Search for the cell housing the specified text and yield its [X, Y] center coordinate. 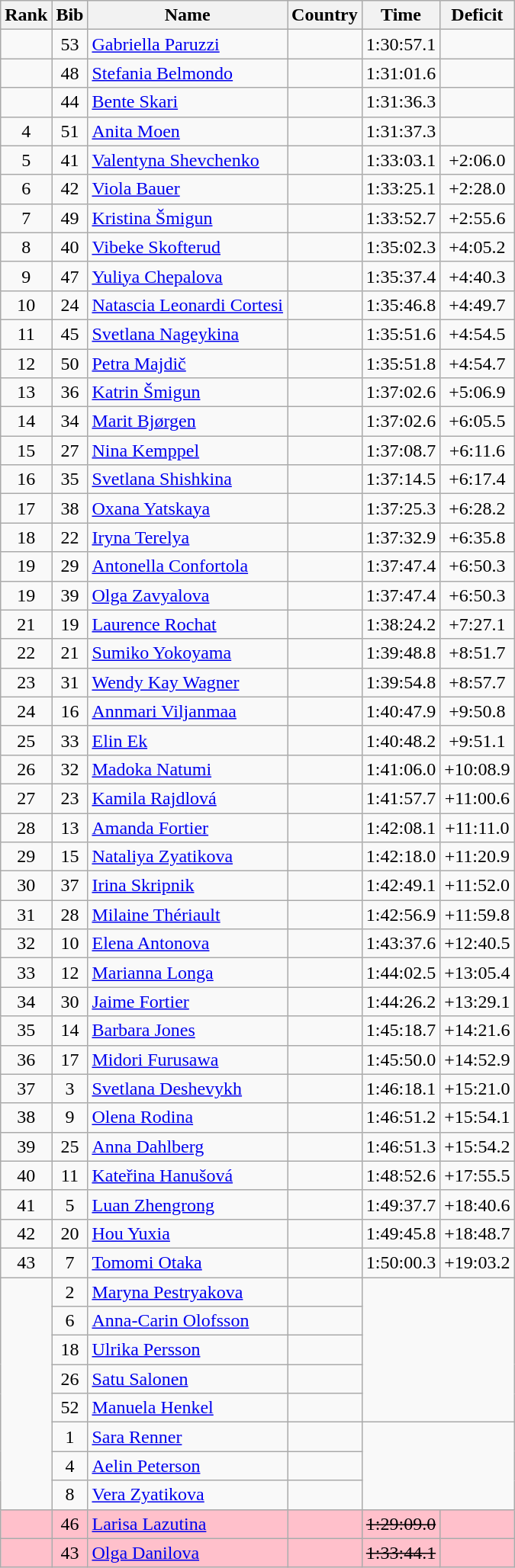
Kamila Rajdlová [188, 798]
Rank [26, 15]
+2:06.0 [478, 160]
+9:50.8 [478, 711]
Laurence Rochat [188, 624]
+6:17.4 [478, 479]
45 [70, 334]
Oxana Yatskaya [188, 508]
Petra Majdič [188, 364]
1:33:44.1 [401, 1553]
Elin Ek [188, 740]
Svetlana Deshevykh [188, 1089]
+14:52.9 [478, 1060]
Satu Salonen [188, 1379]
+5:06.9 [478, 393]
49 [70, 218]
1:33:25.1 [401, 189]
Vibeke Skofterud [188, 247]
Vera Zyatikova [188, 1495]
+19:03.2 [478, 1262]
+12:40.5 [478, 944]
Time [401, 15]
Gabriella Paruzzi [188, 44]
+8:57.7 [478, 682]
1:31:37.3 [401, 131]
Stefania Belmondo [188, 73]
1:49:37.7 [401, 1204]
Yuliya Chepalova [188, 276]
1:48:52.6 [401, 1175]
+2:28.0 [478, 189]
1:30:57.1 [401, 44]
1:42:56.9 [401, 915]
+11:00.6 [478, 798]
1:33:03.1 [401, 160]
1:41:57.7 [401, 798]
Valentyna Shevchenko [188, 160]
1:40:47.9 [401, 711]
+14:21.6 [478, 1031]
1:39:54.8 [401, 682]
1:37:32.9 [401, 537]
+11:11.0 [478, 827]
Kateřina Hanušová [188, 1175]
Manuela Henkel [188, 1408]
+4:05.2 [478, 247]
Svetlana Shishkina [188, 479]
1:50:00.3 [401, 1262]
48 [70, 73]
1:35:51.6 [401, 334]
1:44:02.5 [401, 973]
1:46:51.3 [401, 1146]
+15:54.1 [478, 1117]
+2:55.6 [478, 218]
Madoka Natumi [188, 769]
1:35:51.8 [401, 364]
1:45:18.7 [401, 1031]
+6:28.2 [478, 508]
+11:20.9 [478, 857]
1:41:06.0 [401, 769]
Deficit [478, 15]
51 [70, 131]
Kristina Šmigun [188, 218]
3 [70, 1089]
1:31:01.6 [401, 73]
1:49:45.8 [401, 1233]
Anita Moen [188, 131]
Svetlana Nageykina [188, 334]
Bib [70, 15]
1:29:09.0 [401, 1524]
Hou Yuxia [188, 1233]
46 [70, 1524]
Sumiko Yokoyama [188, 653]
1:38:24.2 [401, 624]
1:43:37.6 [401, 944]
+4:40.3 [478, 276]
1:39:48.8 [401, 653]
Tomomi Otaka [188, 1262]
1:42:08.1 [401, 827]
1:35:37.4 [401, 276]
1:37:08.7 [401, 451]
Anna Dahlberg [188, 1146]
+18:40.6 [478, 1204]
Antonella Confortola [188, 566]
1:31:36.3 [401, 102]
+11:52.0 [478, 886]
Annmari Viljanmaa [188, 711]
Wendy Kay Wagner [188, 682]
44 [70, 102]
+6:35.8 [478, 537]
1:35:02.3 [401, 247]
Midori Furusawa [188, 1060]
Ulrika Persson [188, 1350]
Olga Danilova [188, 1553]
Barbara Jones [188, 1031]
Katrin Šmigun [188, 393]
Name [188, 15]
Marit Bjørgen [188, 422]
+7:27.1 [478, 624]
Sara Renner [188, 1437]
+17:55.5 [478, 1175]
Jaime Fortier [188, 1002]
Aelin Peterson [188, 1466]
+9:51.1 [478, 740]
Marianna Longa [188, 973]
+13:29.1 [478, 1002]
+8:51.7 [478, 653]
+11:59.8 [478, 915]
+4:54.7 [478, 364]
1:42:18.0 [401, 857]
Nina Kemppel [188, 451]
Luan Zhengrong [188, 1204]
Amanda Fortier [188, 827]
Elena Antonova [188, 944]
+18:48.7 [478, 1233]
Nataliya Zyatikova [188, 857]
1:40:48.2 [401, 740]
Natascia Leonardi Cortesi [188, 305]
+6:11.6 [478, 451]
+15:54.2 [478, 1146]
+4:54.5 [478, 334]
Olena Rodina [188, 1117]
Anna-Carin Olofsson [188, 1321]
1:33:52.7 [401, 218]
50 [70, 364]
1:45:50.0 [401, 1060]
1:35:46.8 [401, 305]
Bente Skari [188, 102]
+6:05.5 [478, 422]
Milaine Thériault [188, 915]
47 [70, 276]
1:42:49.1 [401, 886]
2 [70, 1292]
53 [70, 44]
Country [325, 15]
+13:05.4 [478, 973]
20 [70, 1233]
1:44:26.2 [401, 1002]
Iryna Terelya [188, 537]
1 [70, 1437]
Maryna Pestryakova [188, 1292]
1:46:18.1 [401, 1089]
1:46:51.2 [401, 1117]
52 [70, 1408]
+10:08.9 [478, 769]
1:37:14.5 [401, 479]
+4:49.7 [478, 305]
Olga Zavyalova [188, 595]
1:37:25.3 [401, 508]
Larisa Lazutina [188, 1524]
Irina Skripnik [188, 886]
+15:21.0 [478, 1089]
Viola Bauer [188, 189]
